Identify which cell holds the provided text, then report its [x, y] central coordinate. 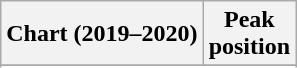
Chart (2019–2020) [102, 34]
Peakposition [249, 34]
